Provide the (X, Y) coordinate of the cell's center where the given text is located.  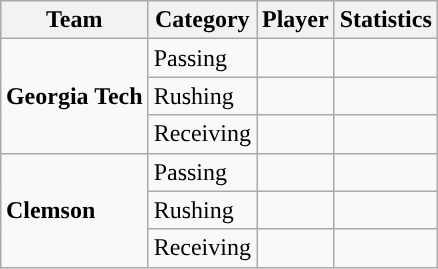
Player (295, 20)
Team (74, 20)
Statistics (386, 20)
Georgia Tech (74, 96)
Clemson (74, 210)
Category (202, 20)
